Extract the (x, y) coordinate from the center of the cell holding the provided text.  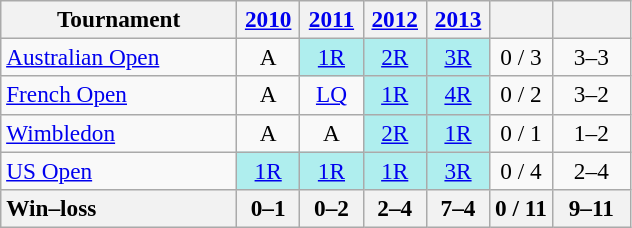
0–1 (268, 208)
3–2 (591, 95)
1–2 (591, 133)
2013 (458, 19)
2010 (268, 19)
7–4 (458, 208)
LQ (332, 95)
3–3 (591, 57)
0–2 (332, 208)
US Open (119, 170)
2011 (332, 19)
Tournament (119, 19)
0 / 3 (522, 57)
0 / 1 (522, 133)
9–11 (591, 208)
0 / 2 (522, 95)
French Open (119, 95)
0 / 11 (522, 208)
0 / 4 (522, 170)
2012 (394, 19)
Wimbledon (119, 133)
4R (458, 95)
Win–loss (119, 208)
Australian Open (119, 57)
